Detect which cell encompasses the target text, then output its [X, Y] center coordinate. 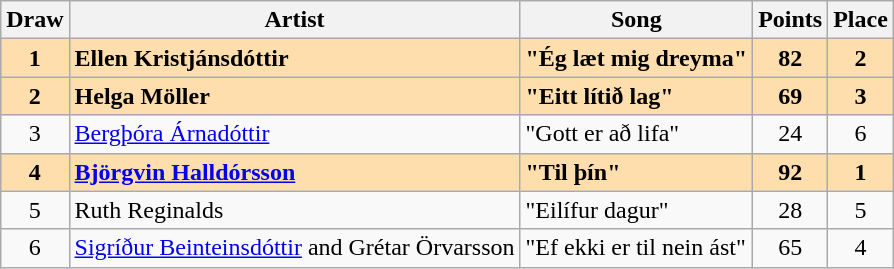
"Ef ekki er til nein ást" [636, 248]
Sigríður Beinteinsdóttir and Grétar Örvarsson [294, 248]
Bergþóra Árnadóttir [294, 134]
82 [790, 58]
24 [790, 134]
65 [790, 248]
Song [636, 20]
"Ég læt mig dreyma" [636, 58]
28 [790, 210]
92 [790, 172]
"Eilífur dagur" [636, 210]
69 [790, 96]
Points [790, 20]
Helga Möller [294, 96]
"Til þín" [636, 172]
"Gott er að lifa" [636, 134]
"Eitt lítið lag" [636, 96]
Ellen Kristjánsdóttir [294, 58]
Artist [294, 20]
Place [861, 20]
Ruth Reginalds [294, 210]
Draw [35, 20]
Björgvin Halldórsson [294, 172]
